Pinpoint the cell where the given text exists, returning its (x, y) midpoint coordinate. 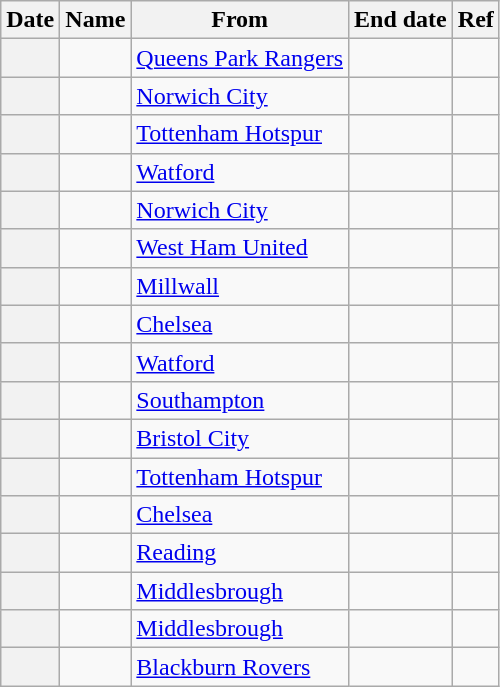
Reading (240, 553)
Name (96, 20)
Bristol City (240, 438)
Millwall (240, 286)
Queens Park Rangers (240, 58)
Ref (476, 20)
Southampton (240, 400)
Date (30, 20)
West Ham United (240, 248)
From (240, 20)
Blackburn Rovers (240, 667)
End date (401, 20)
